Detect which cell encompasses the target text, then output its [x, y] center coordinate. 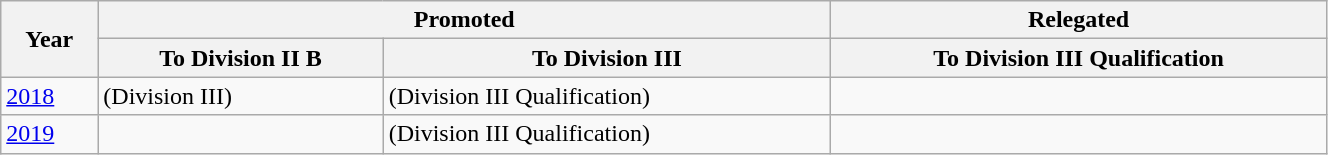
To Division III Qualification [1079, 58]
Relegated [1079, 20]
To Division III [607, 58]
2019 [50, 134]
(Division III) [240, 96]
Year [50, 39]
Promoted [464, 20]
2018 [50, 96]
To Division II B [240, 58]
